Output the (X, Y) coordinate of the center of the cell containing the given text.  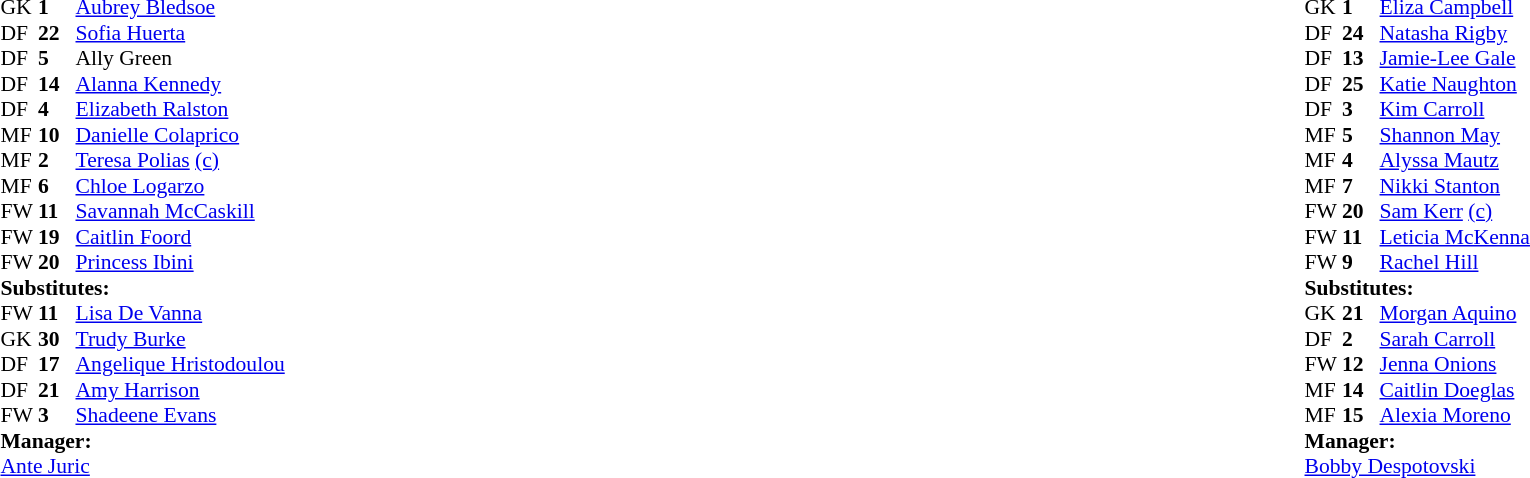
24 (1361, 33)
17 (57, 365)
10 (57, 135)
Angelique Hristodoulou (180, 365)
Sam Kerr (c) (1455, 211)
Sarah Carroll (1455, 339)
Alyssa Mautz (1455, 161)
13 (1361, 59)
Nikki Stanton (1455, 186)
Elizabeth Ralston (180, 109)
6 (57, 186)
Katie Naughton (1455, 84)
9 (1361, 263)
Leticia McKenna (1455, 237)
12 (1361, 365)
Amy Harrison (180, 390)
Ally Green (180, 59)
Teresa Polias (c) (180, 161)
Jamie-Lee Gale (1455, 59)
Alanna Kennedy (180, 84)
Sofia Huerta (180, 33)
Danielle Colaprico (180, 135)
Caitlin Foord (180, 237)
22 (57, 33)
Lisa De Vanna (180, 313)
Shadeene Evans (180, 415)
Kim Carroll (1455, 109)
7 (1361, 186)
Shannon May (1455, 135)
Savannah McCaskill (180, 211)
Morgan Aquino (1455, 313)
Chloe Logarzo (180, 186)
30 (57, 339)
25 (1361, 84)
Trudy Burke (180, 339)
Natasha Rigby (1455, 33)
Alexia Moreno (1455, 415)
15 (1361, 415)
Jenna Onions (1455, 365)
Caitlin Doeglas (1455, 390)
Princess Ibini (180, 263)
19 (57, 237)
Rachel Hill (1455, 263)
